From the cell containing the given text, extract its center point as [x, y] coordinate. 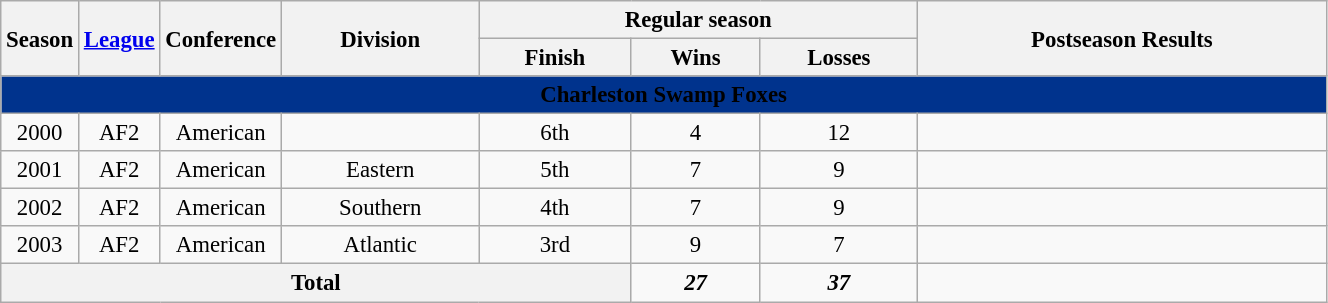
Conference [221, 38]
2002 [40, 208]
2001 [40, 170]
3rd [555, 245]
2000 [40, 133]
2003 [40, 245]
6th [555, 133]
Regular season [698, 20]
4 [696, 133]
Atlantic [380, 245]
League [118, 38]
Southern [380, 208]
Postseason Results [1122, 38]
5th [555, 170]
27 [696, 283]
4th [555, 208]
Total [316, 283]
Season [40, 38]
Finish [555, 58]
Charleston Swamp Foxes [664, 95]
Eastern [380, 170]
Division [380, 38]
Losses [838, 58]
12 [838, 133]
Wins [696, 58]
37 [838, 283]
